Output the [x, y] coordinate of the center of the cell containing the given text.  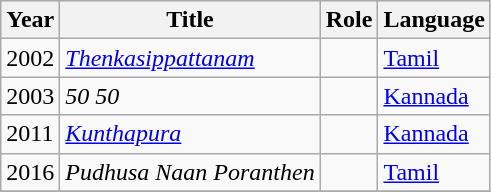
Language [434, 20]
Year [30, 20]
Kunthapura [190, 134]
Title [190, 20]
2016 [30, 172]
2002 [30, 58]
Role [349, 20]
2011 [30, 134]
50 50 [190, 96]
2003 [30, 96]
Pudhusa Naan Poranthen [190, 172]
Thenkasippattanam [190, 58]
